Return the [x, y] coordinate for the center point of the cell that contains the specified text.  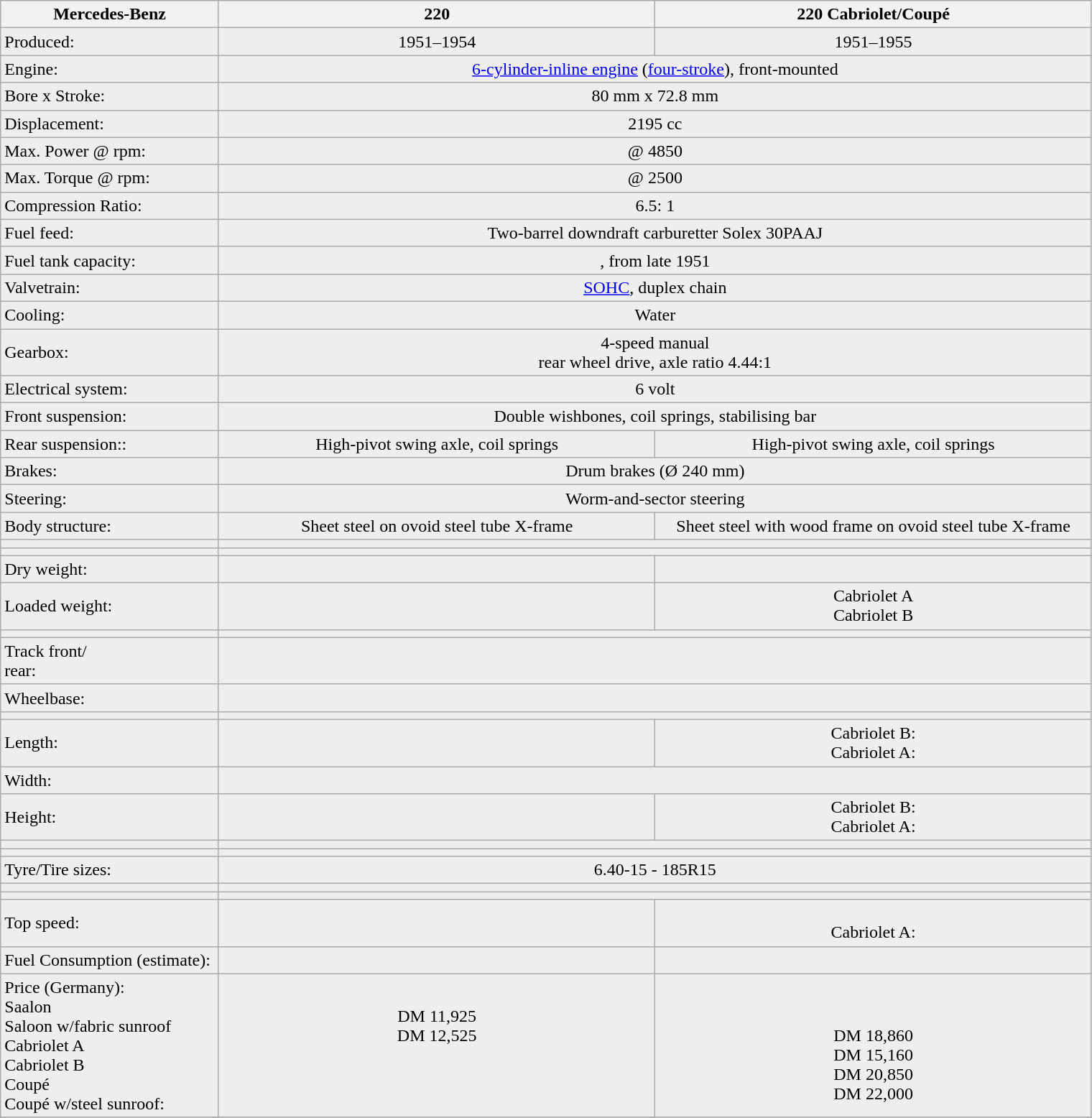
Cabriolet A Cabriolet B [874, 606]
Loaded weight: [110, 606]
Cooling: [110, 315]
Compression Ratio: [110, 205]
Cabriolet A: [874, 923]
Body structure: [110, 526]
220 Cabriolet/Coupé [874, 14]
Tyre/Tire sizes: [110, 870]
SOHC, duplex chain [655, 287]
Height: [110, 818]
Worm-and-sector steering [655, 499]
4-speed manual rear wheel drive, axle ratio 4.44:1 [655, 352]
Sheet steel on ovoid steel tube X-frame [437, 526]
Price (Germany): Saalon Saloon w/fabric sunroof Cabriolet A Cabriolet B Coupé Coupé w/steel sunroof: [110, 1045]
Water [655, 315]
Dry weight: [110, 569]
Length: [110, 743]
Electrical system: [110, 389]
Brakes: [110, 471]
, from late 1951 [655, 260]
Displacement: [110, 124]
6.5: 1 [655, 205]
Sheet steel with wood frame on ovoid steel tube X-frame [874, 526]
Fuel Consumption (estimate): [110, 960]
80 mm x 72.8 mm [655, 96]
DM 11,925 DM 12,525 [437, 1045]
220 [437, 14]
Fuel tank capacity: [110, 260]
Engine: [110, 69]
@ 2500 [655, 178]
6 volt [655, 389]
Two-barrel downdraft carburetter Solex 30PAAJ [655, 233]
Front suspension: [110, 417]
Width: [110, 780]
@ 4850 [655, 151]
Rear suspension:: [110, 444]
DM 18,860 DM 15,160 DM 20,850 DM 22,000 [874, 1045]
Max. Torque @ rpm: [110, 178]
Mercedes-Benz [110, 14]
6-cylinder-inline engine (four-stroke), front-mounted [655, 69]
6.40-15 - 185R15 [655, 870]
2195 cc [655, 124]
Wheelbase: [110, 698]
Top speed: [110, 923]
Gearbox: [110, 352]
1951–1954 [437, 42]
Steering: [110, 499]
1951–1955 [874, 42]
Double wishbones, coil springs, stabilising bar [655, 417]
Track front/rear: [110, 661]
Drum brakes (Ø 240 mm) [655, 471]
Fuel feed: [110, 233]
Valvetrain: [110, 287]
Produced: [110, 42]
Max. Power @ rpm: [110, 151]
Bore x Stroke: [110, 96]
